Search for the cell housing the specified text and yield its [X, Y] center coordinate. 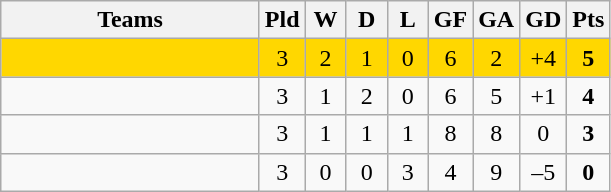
Pld [282, 20]
GF [450, 20]
Pts [588, 20]
D [366, 20]
L [408, 20]
W [326, 20]
9 [496, 172]
GA [496, 20]
Teams [130, 20]
+1 [544, 96]
–5 [544, 172]
+4 [544, 58]
GD [544, 20]
